For the text-containing cell, return its midpoint in (X, Y) coordinate format. 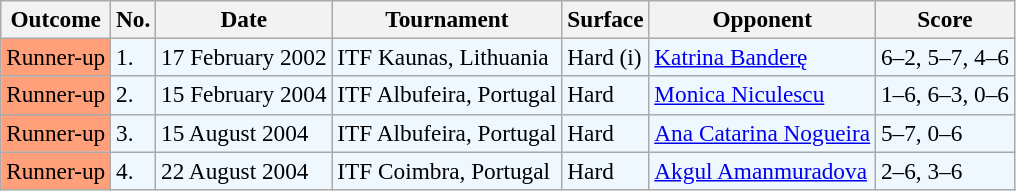
15 August 2004 (244, 133)
1. (134, 57)
Hard (i) (606, 57)
Ana Catarina Nogueira (762, 133)
3. (134, 133)
Surface (606, 19)
22 August 2004 (244, 170)
2–6, 3–6 (946, 170)
Opponent (762, 19)
Score (946, 19)
2. (134, 95)
4. (134, 170)
Monica Niculescu (762, 95)
ITF Coimbra, Portugal (447, 170)
No. (134, 19)
1–6, 6–3, 0–6 (946, 95)
ITF Kaunas, Lithuania (447, 57)
Katrina Banderę (762, 57)
Tournament (447, 19)
5–7, 0–6 (946, 133)
Akgul Amanmuradova (762, 170)
17 February 2002 (244, 57)
Outcome (56, 19)
6–2, 5–7, 4–6 (946, 57)
Date (244, 19)
15 February 2004 (244, 95)
